Extract the [x, y] coordinate from the center of the cell holding the provided text.  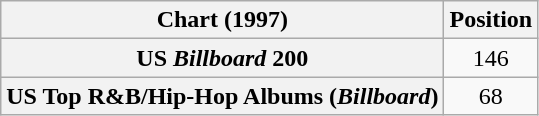
146 [491, 58]
US Billboard 200 [222, 58]
68 [491, 96]
Chart (1997) [222, 20]
Position [491, 20]
US Top R&B/Hip-Hop Albums (Billboard) [222, 96]
